Capture the cell that displays the provided text and extract its (x, y) central coordinate. 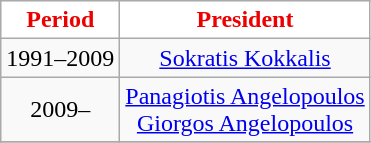
President (245, 20)
Panagiotis AngelopoulosGiorgos Angelopoulos (245, 110)
Period (60, 20)
Sokratis Kokkalis (245, 58)
1991–2009 (60, 58)
2009– (60, 110)
